Search for the cell housing the specified text and yield its (x, y) center coordinate. 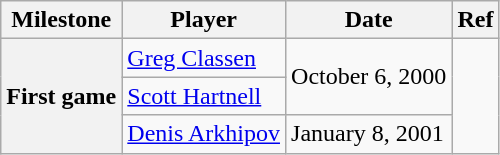
Ref (476, 20)
Player (204, 20)
Denis Arkhipov (204, 134)
Scott Hartnell (204, 96)
Date (369, 20)
Greg Classen (204, 58)
October 6, 2000 (369, 77)
First game (62, 96)
January 8, 2001 (369, 134)
Milestone (62, 20)
